For the text-containing cell, return its midpoint in (X, Y) coordinate format. 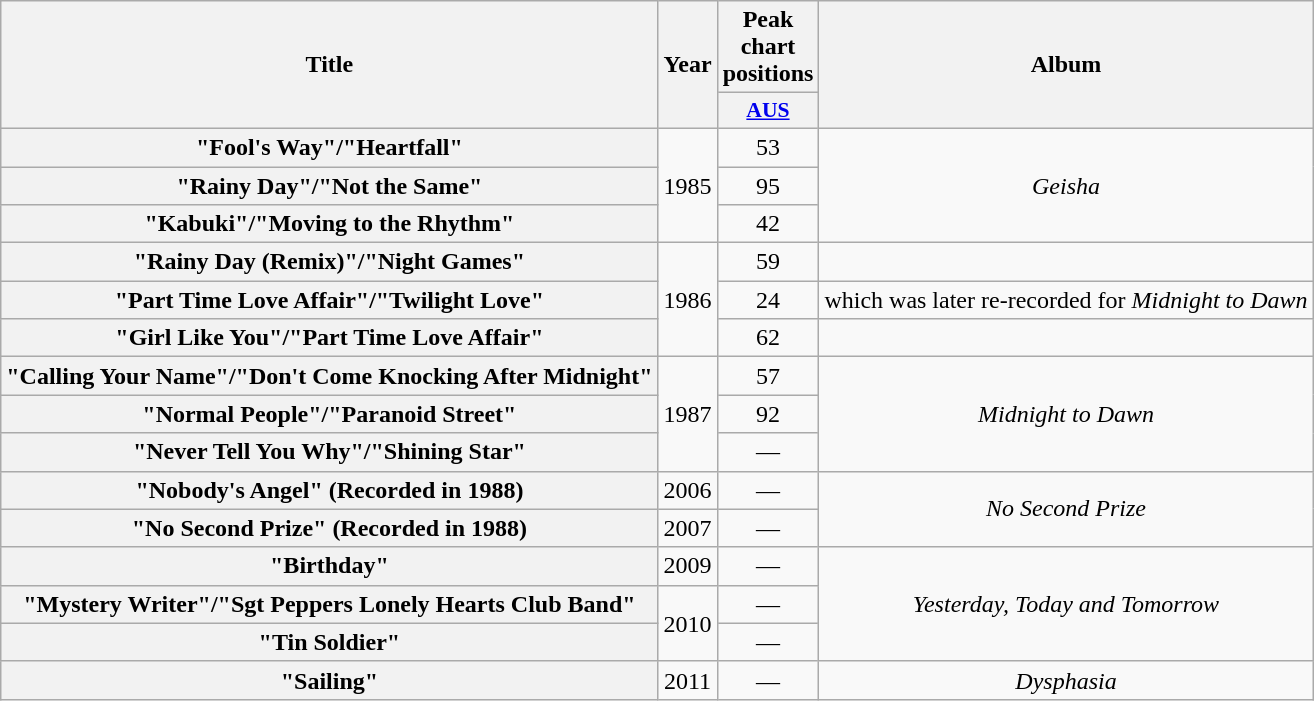
42 (768, 224)
57 (768, 376)
"Nobody's Angel" (Recorded in 1988) (330, 490)
2006 (688, 490)
92 (768, 414)
Album (1066, 65)
Geisha (1066, 185)
"Tin Soldier" (330, 642)
which was later re-recorded for Midnight to Dawn (1066, 300)
59 (768, 262)
"Never Tell You Why"/"Shining Star" (330, 452)
Title (330, 65)
Yesterday, Today and Tomorrow (1066, 604)
"Fool's Way"/"Heartfall" (330, 147)
"Sailing" (330, 680)
Year (688, 65)
53 (768, 147)
"Mystery Writer"/"Sgt Peppers Lonely Hearts Club Band" (330, 604)
1985 (688, 185)
"Rainy Day (Remix)"/"Night Games" (330, 262)
"Part Time Love Affair"/"Twilight Love" (330, 300)
95 (768, 185)
"Girl Like You"/"Part Time Love Affair" (330, 338)
"Birthday" (330, 566)
No Second Prize (1066, 509)
62 (768, 338)
"Rainy Day"/"Not the Same" (330, 185)
1987 (688, 414)
Dysphasia (1066, 680)
24 (768, 300)
2009 (688, 566)
2007 (688, 528)
Midnight to Dawn (1066, 414)
2011 (688, 680)
"Normal People"/"Paranoid Street" (330, 414)
2010 (688, 623)
Peak chart positions (768, 47)
1986 (688, 300)
"Calling Your Name"/"Don't Come Knocking After Midnight" (330, 376)
"No Second Prize" (Recorded in 1988) (330, 528)
"Kabuki"/"Moving to the Rhythm" (330, 224)
AUS (768, 111)
